Identify which cell holds the provided text, then report its (X, Y) central coordinate. 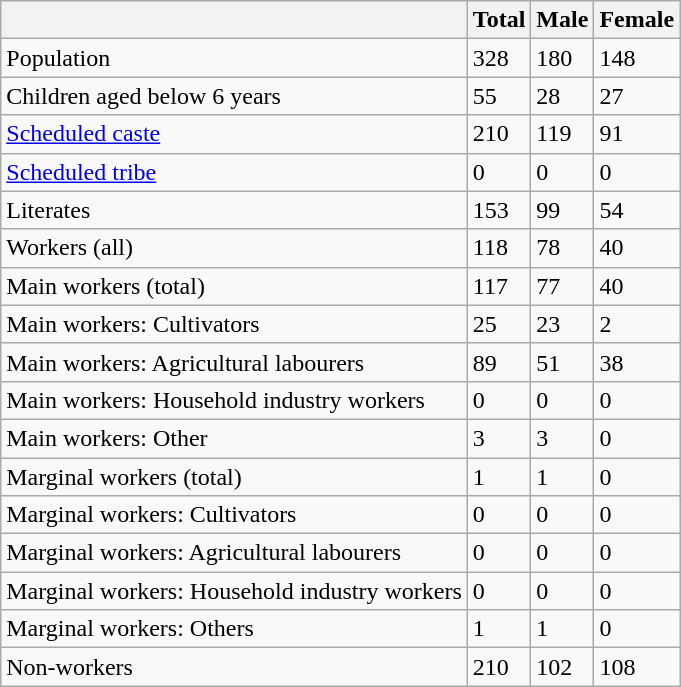
Scheduled caste (234, 134)
153 (499, 210)
54 (637, 210)
Marginal workers: Cultivators (234, 515)
Marginal workers (total) (234, 477)
328 (499, 58)
Non-workers (234, 667)
Main workers: Household industry workers (234, 400)
Male (562, 20)
Main workers (total) (234, 286)
2 (637, 324)
89 (499, 362)
23 (562, 324)
Scheduled tribe (234, 172)
Total (499, 20)
91 (637, 134)
99 (562, 210)
51 (562, 362)
102 (562, 667)
Marginal workers: Household industry workers (234, 591)
77 (562, 286)
25 (499, 324)
118 (499, 248)
Workers (all) (234, 248)
148 (637, 58)
Marginal workers: Agricultural labourers (234, 553)
27 (637, 96)
180 (562, 58)
Literates (234, 210)
Main workers: Other (234, 438)
Main workers: Cultivators (234, 324)
55 (499, 96)
Female (637, 20)
108 (637, 667)
Population (234, 58)
117 (499, 286)
119 (562, 134)
Main workers: Agricultural labourers (234, 362)
38 (637, 362)
Marginal workers: Others (234, 629)
28 (562, 96)
Children aged below 6 years (234, 96)
78 (562, 248)
